Locate the cell with the specified text and output its (x, y) center coordinate. 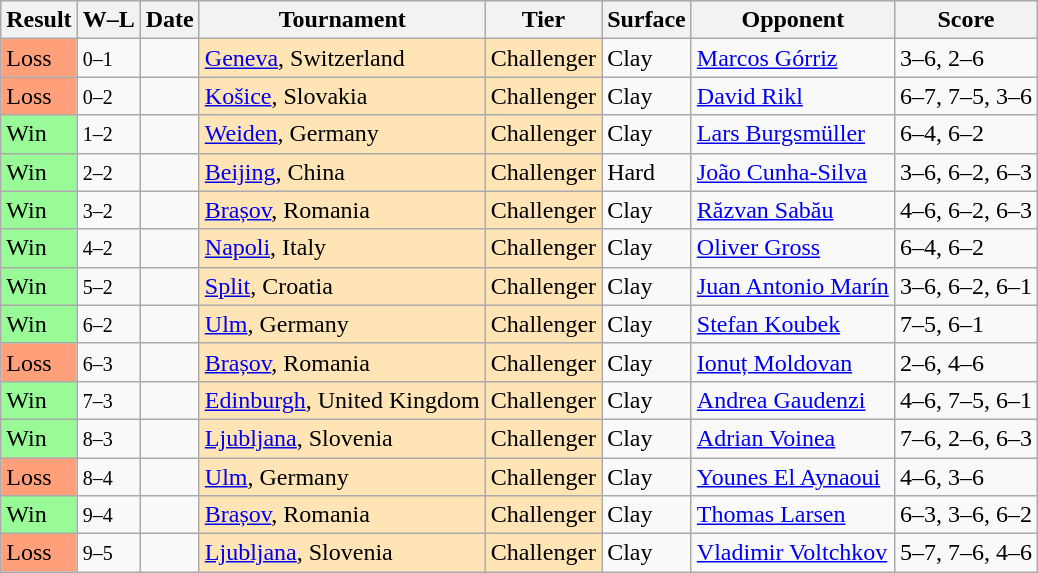
8–4 (108, 477)
0–1 (108, 58)
0–2 (108, 96)
7–3 (108, 400)
Tier (543, 20)
6–3 (108, 362)
3–6, 6–2, 6–1 (966, 286)
David Rikl (792, 96)
9–4 (108, 515)
Tournament (342, 20)
Younes El Aynaoui (792, 477)
Adrian Voinea (792, 438)
4–6, 6–2, 6–3 (966, 210)
Result (39, 20)
4–6, 7–5, 6–1 (966, 400)
4–2 (108, 248)
Surface (647, 20)
Opponent (792, 20)
Beijing, China (342, 172)
Hard (647, 172)
7–5, 6–1 (966, 324)
4–6, 3–6 (966, 477)
9–5 (108, 553)
Napoli, Italy (342, 248)
Ionuț Moldovan (792, 362)
Oliver Gross (792, 248)
3–6, 2–6 (966, 58)
Edinburgh, United Kingdom (342, 400)
Răzvan Sabău (792, 210)
6–2 (108, 324)
3–2 (108, 210)
W–L (108, 20)
3–6, 6–2, 6–3 (966, 172)
7–6, 2–6, 6–3 (966, 438)
Juan Antonio Marín (792, 286)
Weiden, Germany (342, 134)
Thomas Larsen (792, 515)
6–3, 3–6, 6–2 (966, 515)
Andrea Gaudenzi (792, 400)
2–6, 4–6 (966, 362)
Date (170, 20)
5–2 (108, 286)
Score (966, 20)
João Cunha-Silva (792, 172)
Stefan Koubek (792, 324)
Vladimir Voltchkov (792, 553)
8–3 (108, 438)
Košice, Slovakia (342, 96)
1–2 (108, 134)
Marcos Górriz (792, 58)
Geneva, Switzerland (342, 58)
Split, Croatia (342, 286)
2–2 (108, 172)
Lars Burgsmüller (792, 134)
5–7, 7–6, 4–6 (966, 553)
6–7, 7–5, 3–6 (966, 96)
